For the text-containing cell, return its midpoint in [X, Y] coordinate format. 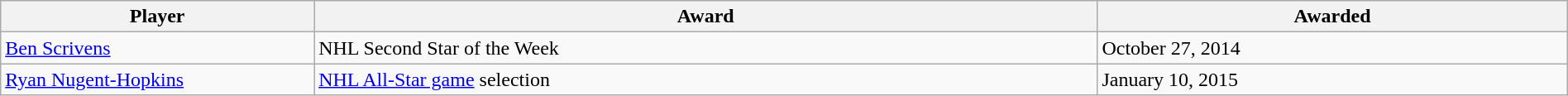
Player [157, 17]
Award [706, 17]
October 27, 2014 [1332, 48]
Ryan Nugent-Hopkins [157, 79]
Awarded [1332, 17]
January 10, 2015 [1332, 79]
NHL All-Star game selection [706, 79]
NHL Second Star of the Week [706, 48]
Ben Scrivens [157, 48]
